Determine the [x, y] coordinate at the center of the cell enclosing the given text.  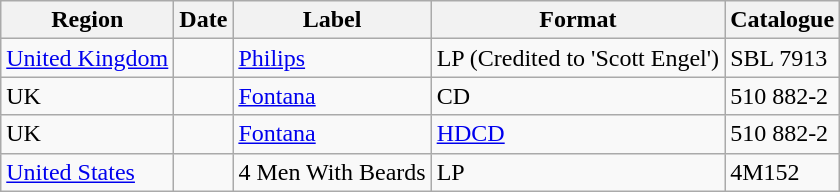
Label [332, 20]
Date [204, 20]
LP (Credited to 'Scott Engel') [578, 58]
4M152 [782, 172]
SBL 7913 [782, 58]
CD [578, 96]
Format [578, 20]
Region [88, 20]
United Kingdom [88, 58]
Catalogue [782, 20]
Philips [332, 58]
United States [88, 172]
LP [578, 172]
4 Men With Beards [332, 172]
HDCD [578, 134]
